Return the (x, y) coordinate for the center point of the cell that contains the specified text.  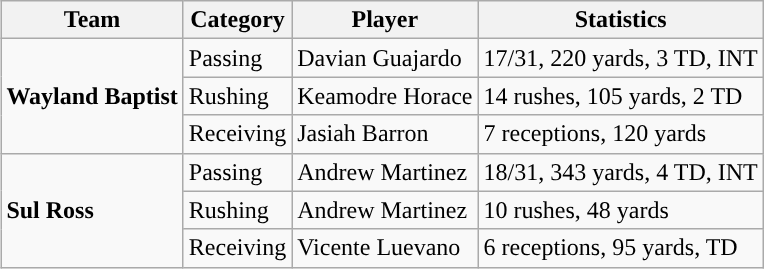
6 receptions, 95 yards, TD (620, 248)
10 rushes, 48 yards (620, 210)
17/31, 220 yards, 3 TD, INT (620, 58)
Team (92, 20)
Keamodre Horace (385, 96)
Category (237, 20)
18/31, 343 yards, 4 TD, INT (620, 172)
Davian Guajardo (385, 58)
Sul Ross (92, 210)
14 rushes, 105 yards, 2 TD (620, 96)
7 receptions, 120 yards (620, 134)
Player (385, 20)
Wayland Baptist (92, 96)
Vicente Luevano (385, 248)
Statistics (620, 20)
Jasiah Barron (385, 134)
